Detect which cell encompasses the target text, then output its [x, y] center coordinate. 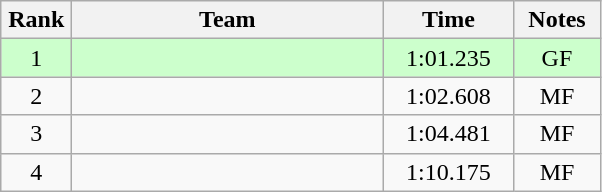
3 [36, 134]
Notes [557, 20]
1:10.175 [448, 172]
1:01.235 [448, 58]
1:02.608 [448, 96]
2 [36, 96]
4 [36, 172]
1 [36, 58]
1:04.481 [448, 134]
Team [228, 20]
GF [557, 58]
Rank [36, 20]
Time [448, 20]
